Identify which cell holds the provided text, then report its (x, y) central coordinate. 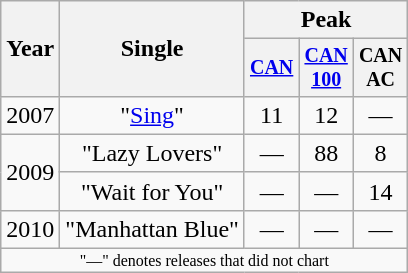
2009 (30, 172)
14 (380, 191)
"Wait for You" (152, 191)
Single (152, 49)
2007 (30, 115)
"Sing" (152, 115)
"Manhattan Blue" (152, 229)
CANAC (380, 68)
2010 (30, 229)
CAN (271, 68)
11 (271, 115)
Peak (326, 20)
88 (326, 153)
CAN100 (326, 68)
12 (326, 115)
8 (380, 153)
"Lazy Lovers" (152, 153)
"—" denotes releases that did not chart (204, 261)
Year (30, 49)
